Return (x, y) of the center of cell containing provided text 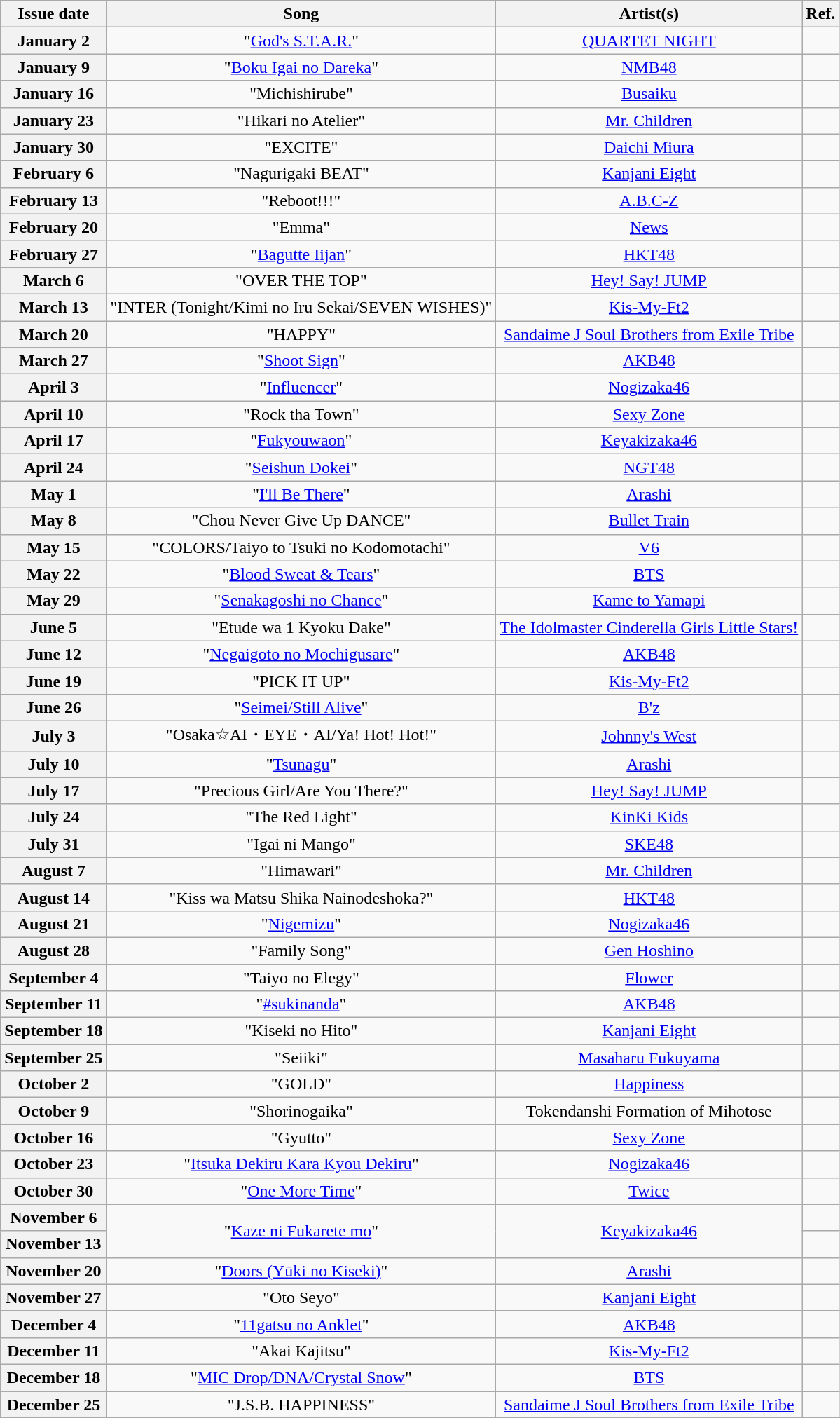
"J.S.B. HAPPINESS" (301, 1404)
January 16 (53, 94)
"Akai Kajitsu" (301, 1351)
NGT48 (649, 468)
"Himawari" (301, 871)
May 15 (53, 547)
Daichi Miura (649, 147)
May 8 (53, 521)
April 3 (53, 388)
May 1 (53, 494)
V6 (649, 547)
SKE48 (649, 844)
March 27 (53, 361)
July 24 (53, 817)
September 11 (53, 1004)
"OVER THE TOP" (301, 280)
"#sukinanda" (301, 1004)
A.B.C-Z (649, 200)
"HAPPY" (301, 334)
September 4 (53, 978)
August 28 (53, 950)
July 31 (53, 844)
Ref. (821, 14)
November 20 (53, 1271)
December 4 (53, 1324)
June 12 (53, 654)
April 10 (53, 414)
December 25 (53, 1404)
"Michishirube" (301, 94)
The Idolmaster Cinderella Girls Little Stars! (649, 627)
November 6 (53, 1218)
October 16 (53, 1138)
"Precious Girl/Are You There?" (301, 791)
September 25 (53, 1058)
"God's S.T.A.R." (301, 41)
"Family Song" (301, 950)
"Seishun Dokei" (301, 468)
October 30 (53, 1191)
"COLORS/Taiyo to Tsuki no Kodomotachi" (301, 547)
Busaiku (649, 94)
"Etude wa 1 Kyoku Dake" (301, 627)
May 29 (53, 601)
"Seimei/Still Alive" (301, 707)
May 22 (53, 574)
"Senakagoshi no Chance" (301, 601)
July 17 (53, 791)
February 13 (53, 200)
"Hikari no Atelier" (301, 121)
September 18 (53, 1031)
"Shorinogaika" (301, 1111)
December 11 (53, 1351)
Johnny's West (649, 736)
KinKi Kids (649, 817)
November 27 (53, 1297)
"INTER (Tonight/Kimi no Iru Sekai/SEVEN WISHES)" (301, 307)
"Boku Igai no Dareka" (301, 67)
November 13 (53, 1244)
"Nigemizu" (301, 924)
March 13 (53, 307)
Bullet Train (649, 521)
"Fukyouwaon" (301, 441)
"One More Time" (301, 1191)
"Blood Sweat & Tears" (301, 574)
Masaharu Fukuyama (649, 1058)
"Tsunagu" (301, 764)
January 23 (53, 121)
Happiness (649, 1084)
"PICK IT UP" (301, 681)
"Itsuka Dekiru Kara Kyou Dekiru" (301, 1164)
January 2 (53, 41)
October 9 (53, 1111)
"Seiiki" (301, 1058)
"Bagutte Iijan" (301, 254)
Gen Hoshino (649, 950)
"GOLD" (301, 1084)
"Osaka☆AI・EYE・AI/Ya! Hot! Hot!" (301, 736)
"The Red Light" (301, 817)
October 23 (53, 1164)
"Emma" (301, 227)
"Influencer" (301, 388)
June 5 (53, 627)
"Nagurigaki BEAT" (301, 174)
February 20 (53, 227)
June 26 (53, 707)
"Negaigoto no Mochigusare" (301, 654)
"Chou Never Give Up DANCE" (301, 521)
"Taiyo no Elegy" (301, 978)
"Kiss wa Matsu Shika Nainodeshoka?" (301, 897)
Kame to Yamapi (649, 601)
March 20 (53, 334)
"Gyutto" (301, 1138)
"Doors (Yūki no Kiseki)" (301, 1271)
"11gatsu no Anklet" (301, 1324)
"MIC Drop/DNA/Crystal Snow" (301, 1377)
August 14 (53, 897)
NMB48 (649, 67)
June 19 (53, 681)
December 18 (53, 1377)
February 6 (53, 174)
B'z (649, 707)
"Igai ni Mango" (301, 844)
August 21 (53, 924)
"Kaze ni Fukarete mo" (301, 1231)
"Reboot!!!" (301, 200)
Flower (649, 978)
"Shoot Sign" (301, 361)
"Oto Seyo" (301, 1297)
October 2 (53, 1084)
March 6 (53, 280)
"Kiseki no Hito" (301, 1031)
April 17 (53, 441)
April 24 (53, 468)
July 10 (53, 764)
Artist(s) (649, 14)
Tokendanshi Formation of Mihotose (649, 1111)
QUARTET NIGHT (649, 41)
January 30 (53, 147)
"EXCITE" (301, 147)
Issue date (53, 14)
Twice (649, 1191)
News (649, 227)
August 7 (53, 871)
July 3 (53, 736)
January 9 (53, 67)
February 27 (53, 254)
"I'll Be There" (301, 494)
Song (301, 14)
"Rock tha Town" (301, 414)
